Return the (x, y) coordinate for the center point of the cell that contains the specified text.  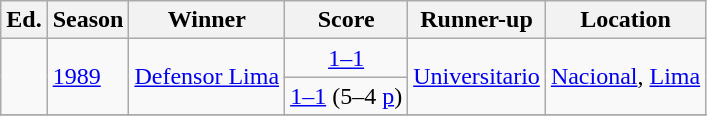
Season (88, 20)
Winner (207, 20)
Runner-up (477, 20)
Universitario (477, 77)
Ed. (24, 20)
1–1 (346, 58)
Nacional, Lima (625, 77)
1–1 (5–4 p) (346, 96)
1989 (88, 77)
Defensor Lima (207, 77)
Location (625, 20)
Score (346, 20)
